From the cell containing the given text, extract its center point as [x, y] coordinate. 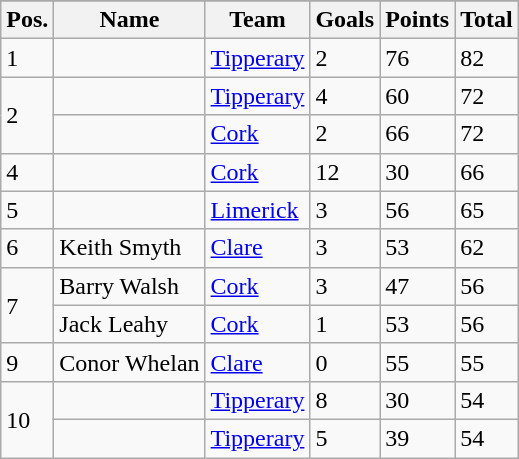
Points [418, 20]
12 [345, 172]
Limerick [258, 210]
82 [487, 58]
Keith Smyth [130, 248]
Goals [345, 20]
Team [258, 20]
Pos. [28, 20]
8 [345, 400]
60 [418, 96]
47 [418, 286]
0 [345, 362]
39 [418, 438]
62 [487, 248]
Jack Leahy [130, 324]
Total [487, 20]
76 [418, 58]
10 [28, 419]
Conor Whelan [130, 362]
7 [28, 305]
Barry Walsh [130, 286]
9 [28, 362]
6 [28, 248]
65 [487, 210]
Name [130, 20]
